Return (X, Y) of the center of cell containing provided text 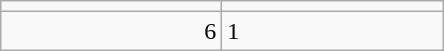
1 (332, 31)
6 (112, 31)
